Detect which cell encompasses the target text, then output its (x, y) center coordinate. 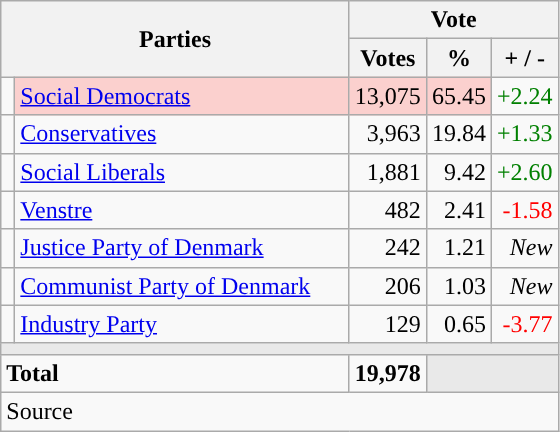
Justice Party of Denmark (182, 248)
Parties (176, 39)
Venstre (182, 210)
Source (280, 411)
19.84 (458, 134)
Communist Party of Denmark (182, 286)
9.42 (458, 172)
482 (388, 210)
% (458, 58)
Votes (388, 58)
Total (176, 373)
+1.33 (524, 134)
-3.77 (524, 324)
3,963 (388, 134)
Social Democrats (182, 96)
206 (388, 286)
Industry Party (182, 324)
Social Liberals (182, 172)
2.41 (458, 210)
-1.58 (524, 210)
65.45 (458, 96)
129 (388, 324)
+ / - (524, 58)
1,881 (388, 172)
+2.60 (524, 172)
1.21 (458, 248)
242 (388, 248)
+2.24 (524, 96)
13,075 (388, 96)
19,978 (388, 373)
Vote (454, 20)
1.03 (458, 286)
Conservatives (182, 134)
0.65 (458, 324)
